For the text-containing cell, return its midpoint in [x, y] coordinate format. 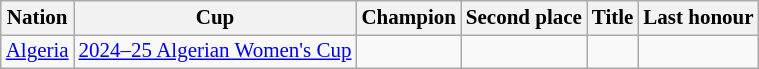
Nation [38, 18]
Last honour [698, 18]
Algeria [38, 52]
Cup [216, 18]
Title [613, 18]
Champion [408, 18]
Second place [524, 18]
2024–25 Algerian Women's Cup [216, 52]
